Detect which cell encompasses the target text, then output its [X, Y] center coordinate. 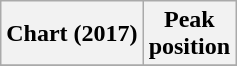
Peakposition [189, 34]
Chart (2017) [72, 34]
